Pinpoint the cell where the given text exists, returning its (x, y) midpoint coordinate. 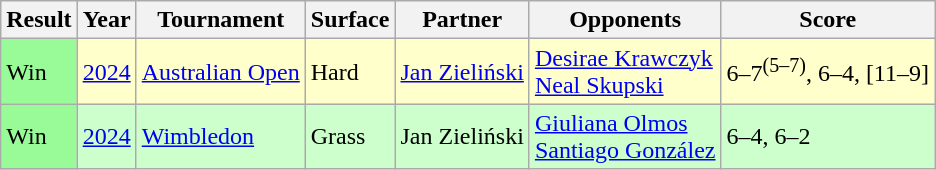
Opponents (625, 20)
Grass (350, 136)
Wimbledon (220, 136)
Surface (350, 20)
Score (828, 20)
Australian Open (220, 72)
Giuliana Olmos Santiago González (625, 136)
Desirae Krawczyk Neal Skupski (625, 72)
Hard (350, 72)
6–7(5–7), 6–4, [11–9] (828, 72)
Year (106, 20)
Tournament (220, 20)
Result (39, 20)
6–4, 6–2 (828, 136)
Partner (462, 20)
